From the cell containing the given text, extract its center point as [X, Y] coordinate. 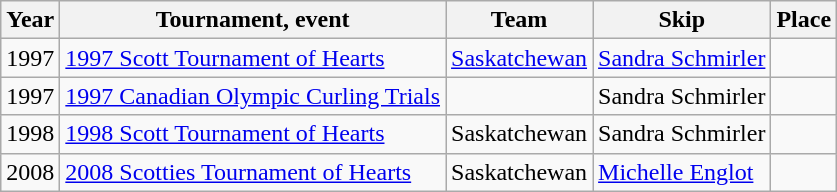
Year [30, 20]
Team [520, 20]
1997 Canadian Olympic Curling Trials [253, 96]
Place [804, 20]
Michelle Englot [682, 172]
1998 Scott Tournament of Hearts [253, 134]
2008 Scotties Tournament of Hearts [253, 172]
1998 [30, 134]
Skip [682, 20]
1997 Scott Tournament of Hearts [253, 58]
Tournament, event [253, 20]
2008 [30, 172]
